Identify which cell holds the provided text, then report its [X, Y] central coordinate. 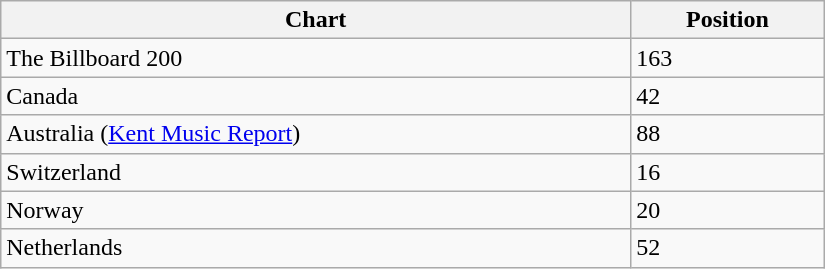
42 [728, 96]
52 [728, 248]
163 [728, 58]
Position [728, 20]
Netherlands [316, 248]
Canada [316, 96]
Norway [316, 210]
Australia (Kent Music Report) [316, 134]
20 [728, 210]
16 [728, 172]
Switzerland [316, 172]
88 [728, 134]
Chart [316, 20]
The Billboard 200 [316, 58]
